Locate the cell with the specified text and output its (X, Y) center coordinate. 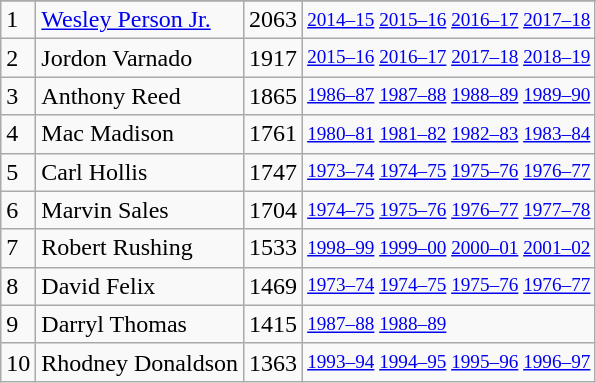
1998–99 1999–00 2000–01 2001–02 (449, 248)
Wesley Person Jr. (140, 20)
Anthony Reed (140, 96)
1865 (274, 96)
1747 (274, 172)
1917 (274, 58)
1980–81 1981–82 1982–83 1983–84 (449, 134)
2014–15 2015–16 2016–17 2017–18 (449, 20)
1974–75 1975–76 1976–77 1977–78 (449, 210)
1415 (274, 324)
Carl Hollis (140, 172)
1 (18, 20)
Mac Madison (140, 134)
2 (18, 58)
1986–87 1987–88 1988–89 1989–90 (449, 96)
Rhodney Donaldson (140, 362)
Darryl Thomas (140, 324)
Jordon Varnado (140, 58)
1533 (274, 248)
8 (18, 286)
1363 (274, 362)
Robert Rushing (140, 248)
3 (18, 96)
1993–94 1994–95 1995–96 1996–97 (449, 362)
5 (18, 172)
1704 (274, 210)
1987–88 1988–89 (449, 324)
2063 (274, 20)
6 (18, 210)
David Felix (140, 286)
1761 (274, 134)
2015–16 2016–17 2017–18 2018–19 (449, 58)
10 (18, 362)
4 (18, 134)
7 (18, 248)
Marvin Sales (140, 210)
9 (18, 324)
1469 (274, 286)
